Provide the [x, y] coordinate of the cell's center where the given text is located.  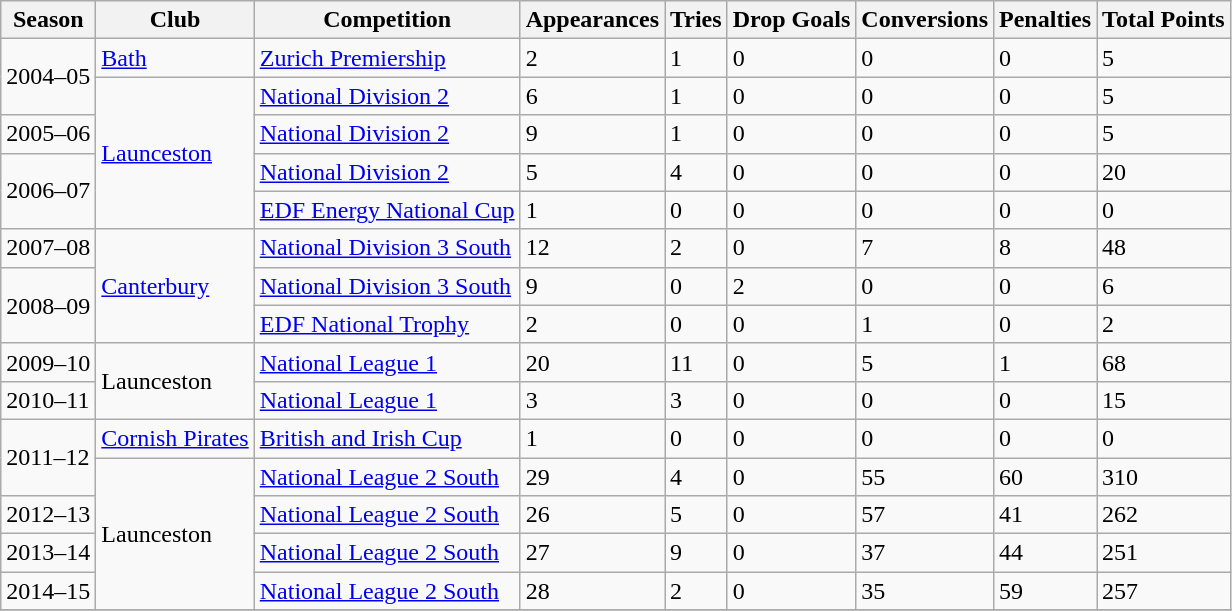
Season [48, 20]
Cornish Pirates [175, 438]
7 [925, 248]
48 [1164, 248]
257 [1164, 591]
Competition [387, 20]
Zurich Premiership [387, 58]
251 [1164, 553]
2007–08 [48, 248]
Penalties [1046, 20]
8 [1046, 248]
44 [1046, 553]
2008–09 [48, 305]
EDF National Trophy [387, 324]
2010–11 [48, 400]
12 [592, 248]
2009–10 [48, 362]
2004–05 [48, 77]
57 [925, 515]
Conversions [925, 20]
60 [1046, 477]
55 [925, 477]
2014–15 [48, 591]
310 [1164, 477]
15 [1164, 400]
11 [696, 362]
68 [1164, 362]
59 [1046, 591]
Tries [696, 20]
37 [925, 553]
41 [1046, 515]
Canterbury [175, 286]
British and Irish Cup [387, 438]
2005–06 [48, 134]
Club [175, 20]
2011–12 [48, 457]
29 [592, 477]
35 [925, 591]
2012–13 [48, 515]
27 [592, 553]
Drop Goals [792, 20]
26 [592, 515]
262 [1164, 515]
EDF Energy National Cup [387, 210]
2006–07 [48, 191]
Total Points [1164, 20]
28 [592, 591]
2013–14 [48, 553]
Bath [175, 58]
Appearances [592, 20]
